Return the (x, y) coordinate for the center point of the cell that contains the specified text.  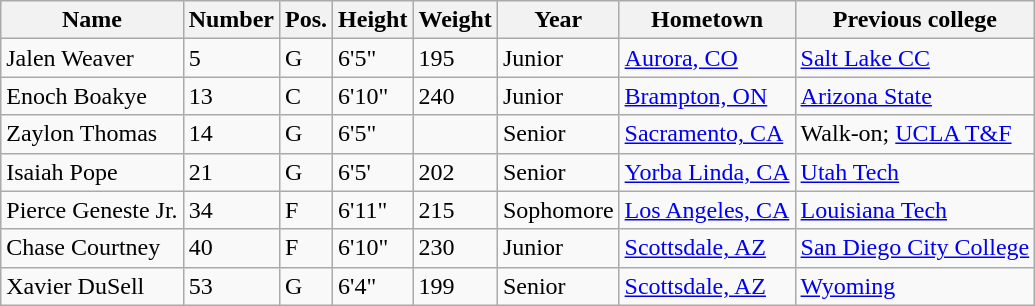
13 (231, 96)
240 (455, 96)
Enoch Boakye (92, 96)
Wyoming (915, 286)
Chase Courtney (92, 248)
Height (373, 20)
Utah Tech (915, 172)
6'5' (373, 172)
C (306, 96)
Hometown (707, 20)
Year (558, 20)
Los Angeles, CA (707, 210)
Jalen Weaver (92, 58)
Number (231, 20)
Sophomore (558, 210)
Zaylon Thomas (92, 134)
14 (231, 134)
Louisiana Tech (915, 210)
Brampton, ON (707, 96)
195 (455, 58)
Yorba Linda, CA (707, 172)
5 (231, 58)
40 (231, 248)
34 (231, 210)
215 (455, 210)
6'11" (373, 210)
202 (455, 172)
Arizona State (915, 96)
Pos. (306, 20)
Weight (455, 20)
San Diego City College (915, 248)
Xavier DuSell (92, 286)
Pierce Geneste Jr. (92, 210)
Salt Lake CC (915, 58)
Aurora, CO (707, 58)
Previous college (915, 20)
6'4" (373, 286)
199 (455, 286)
53 (231, 286)
230 (455, 248)
Walk-on; UCLA T&F (915, 134)
21 (231, 172)
Name (92, 20)
Sacramento, CA (707, 134)
Isaiah Pope (92, 172)
